Detect which cell encompasses the target text, then output its (x, y) center coordinate. 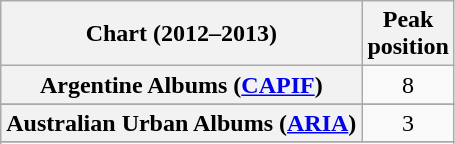
Chart (2012–2013) (182, 34)
3 (408, 123)
8 (408, 85)
Australian Urban Albums (ARIA) (182, 123)
Peakposition (408, 34)
Argentine Albums (CAPIF) (182, 85)
